Provide the [x, y] coordinate of the cell's center where the given text is located.  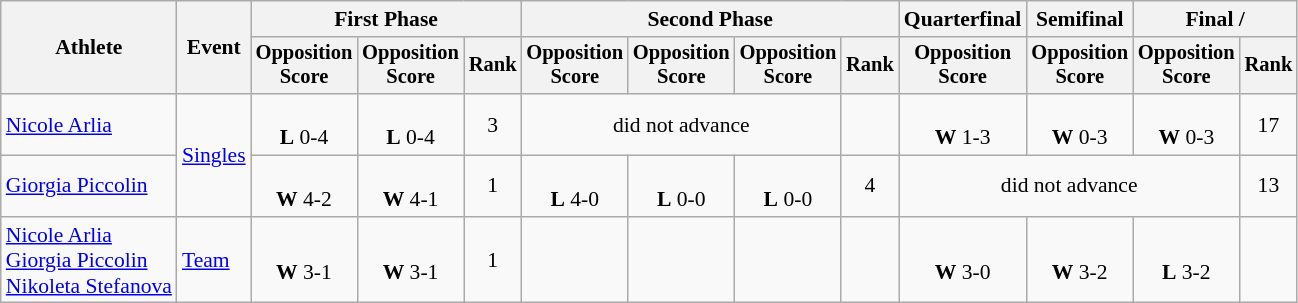
L 4-0 [574, 186]
1 [493, 186]
W 1-3 [963, 124]
Second Phase [710, 19]
4 [870, 186]
First Phase [386, 19]
17 [1269, 124]
Quarterfinal [963, 19]
Semifinal [1080, 19]
W 4-1 [410, 186]
Singles [214, 155]
W 4-2 [304, 186]
Athlete [89, 48]
Giorgia Piccolin [89, 186]
Final / [1215, 19]
13 [1269, 186]
3 [493, 124]
Event [214, 48]
Nicole Arlia [89, 124]
